For the text-containing cell, return its midpoint in (X, Y) coordinate format. 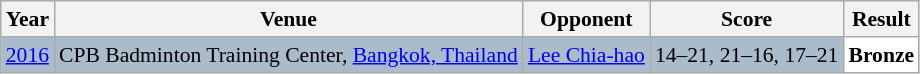
Venue (288, 19)
CPB Badminton Training Center, Bangkok, Thailand (288, 55)
Result (881, 19)
Bronze (881, 55)
2016 (28, 55)
Opponent (586, 19)
Score (747, 19)
Year (28, 19)
14–21, 21–16, 17–21 (747, 55)
Lee Chia-hao (586, 55)
